Provide the [X, Y] coordinate of the cell's center where the given text is located.  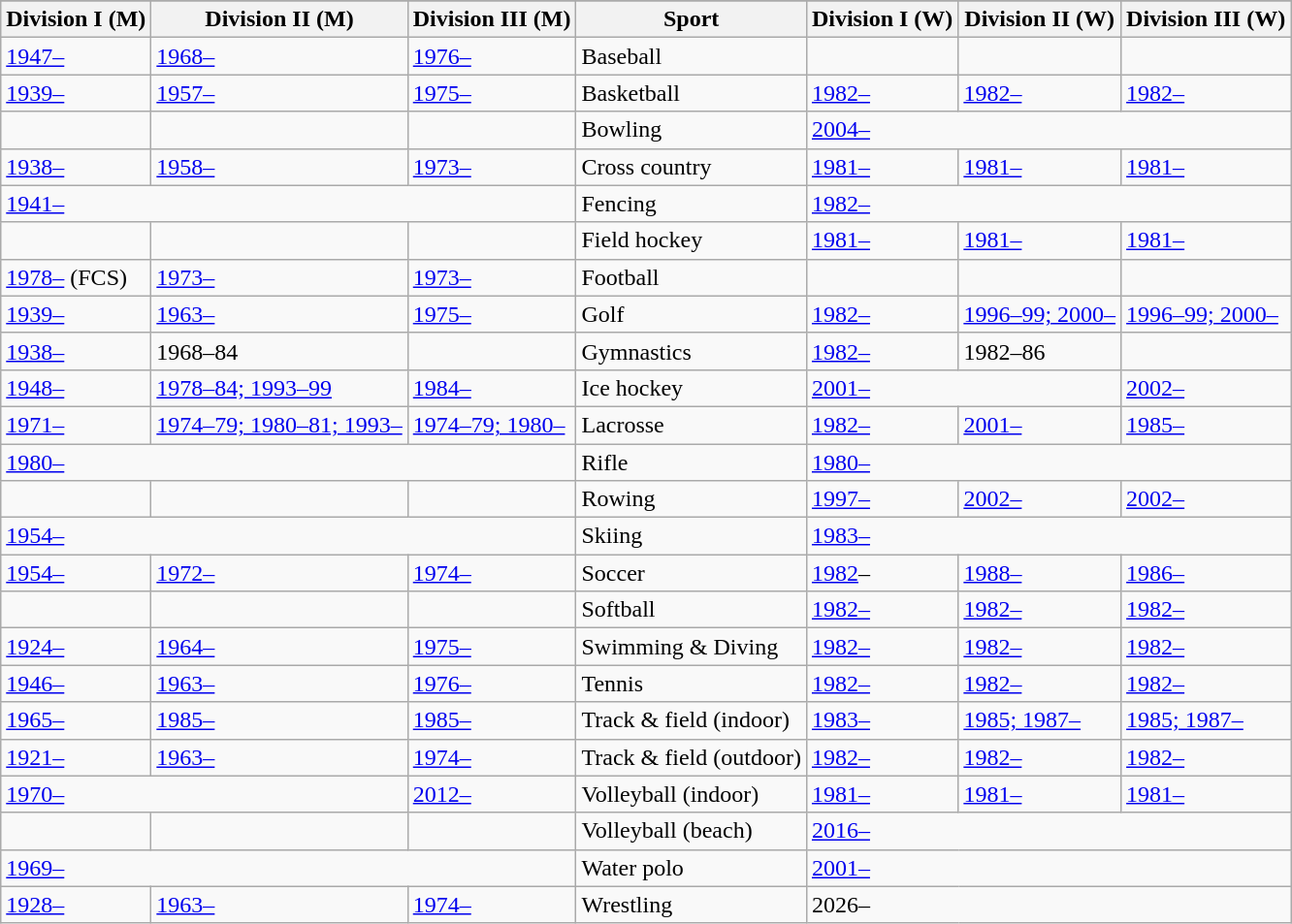
Soccer [691, 573]
Division I (W) [882, 19]
2026– [1048, 905]
1972– [279, 573]
1984– [492, 388]
Division III (W) [1207, 19]
Golf [691, 314]
Fencing [691, 204]
1965– [76, 720]
Ice hockey [691, 388]
1974–79; 1980–81; 1993– [279, 425]
1968– [279, 56]
Sport [691, 19]
1924– [76, 647]
1974–79; 1980– [492, 425]
1986– [1207, 573]
Gymnastics [691, 351]
Wrestling [691, 905]
Basketball [691, 93]
2004– [1048, 130]
Volleyball (beach) [691, 831]
1988– [1040, 573]
Track & field (indoor) [691, 720]
1946– [76, 684]
Bowling [691, 130]
Tennis [691, 684]
1968–84 [279, 351]
2016– [1048, 831]
1997– [882, 499]
1958– [279, 167]
1941– [289, 204]
1964– [279, 647]
Division I (M) [76, 19]
Lacrosse [691, 425]
Skiing [691, 536]
1957– [279, 93]
Volleyball (indoor) [691, 794]
Rowing [691, 499]
Rifle [691, 462]
Division III (M) [492, 19]
1948– [76, 388]
1970– [204, 794]
1921– [76, 757]
1971– [76, 425]
1947– [76, 56]
1969– [289, 868]
Track & field (outdoor) [691, 757]
Softball [691, 610]
1982–86 [1040, 351]
Division II (M) [279, 19]
Baseball [691, 56]
Football [691, 277]
Field hockey [691, 240]
Cross country [691, 167]
Division II (W) [1040, 19]
1978– (FCS) [76, 277]
2012– [492, 794]
Water polo [691, 868]
1978–84; 1993–99 [279, 388]
Swimming & Diving [691, 647]
1928– [76, 905]
